For the text-containing cell, return its midpoint in (x, y) coordinate format. 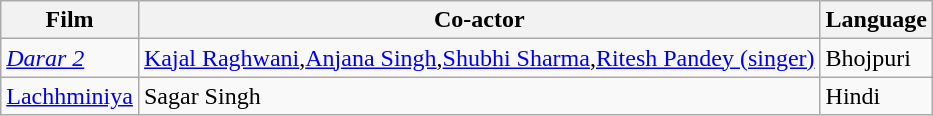
Hindi (876, 96)
Darar 2 (70, 58)
Language (876, 20)
Kajal Raghwani,Anjana Singh,Shubhi Sharma,Ritesh Pandey (singer) (479, 58)
Film (70, 20)
Sagar Singh (479, 96)
Co-actor (479, 20)
Lachhminiya (70, 96)
Bhojpuri (876, 58)
